Pinpoint the cell where the given text exists, returning its (x, y) midpoint coordinate. 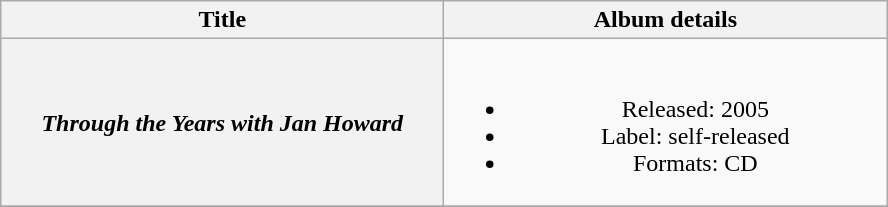
Released: 2005Label: self-releasedFormats: CD (666, 122)
Album details (666, 20)
Title (222, 20)
Through the Years with Jan Howard (222, 122)
